From the cell containing the given text, extract its center point as (x, y) coordinate. 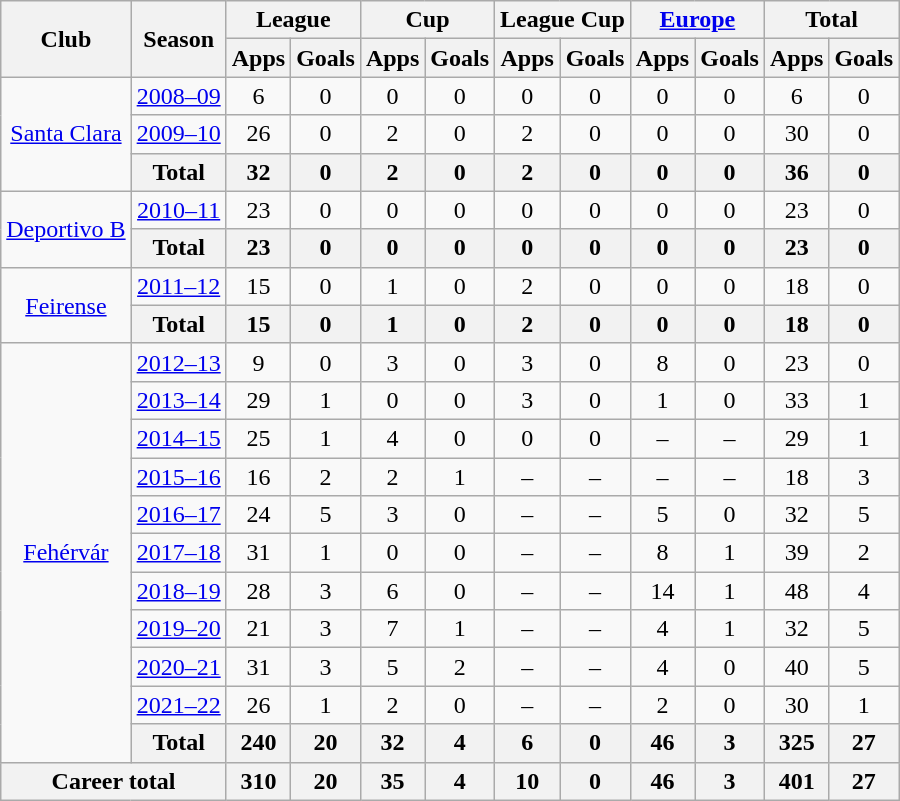
25 (258, 438)
Club (66, 39)
39 (796, 553)
28 (258, 591)
2011–12 (178, 286)
325 (796, 743)
2009–10 (178, 134)
33 (796, 400)
16 (258, 477)
9 (258, 362)
League (293, 20)
48 (796, 591)
14 (662, 591)
Cup (427, 20)
2017–18 (178, 553)
Fehérvár (66, 552)
Feirense (66, 305)
2010–11 (178, 210)
24 (258, 515)
2008–09 (178, 96)
Season (178, 39)
36 (796, 172)
2012–13 (178, 362)
10 (528, 781)
2019–20 (178, 629)
35 (392, 781)
2014–15 (178, 438)
240 (258, 743)
2016–17 (178, 515)
League Cup (563, 20)
7 (392, 629)
310 (258, 781)
40 (796, 667)
2015–16 (178, 477)
2021–22 (178, 705)
2020–21 (178, 667)
Europe (697, 20)
21 (258, 629)
401 (796, 781)
Deportivo B (66, 229)
Santa Clara (66, 134)
2013–14 (178, 400)
Career total (114, 781)
2018–19 (178, 591)
